Determine the [x, y] coordinate at the center of the cell enclosing the given text.  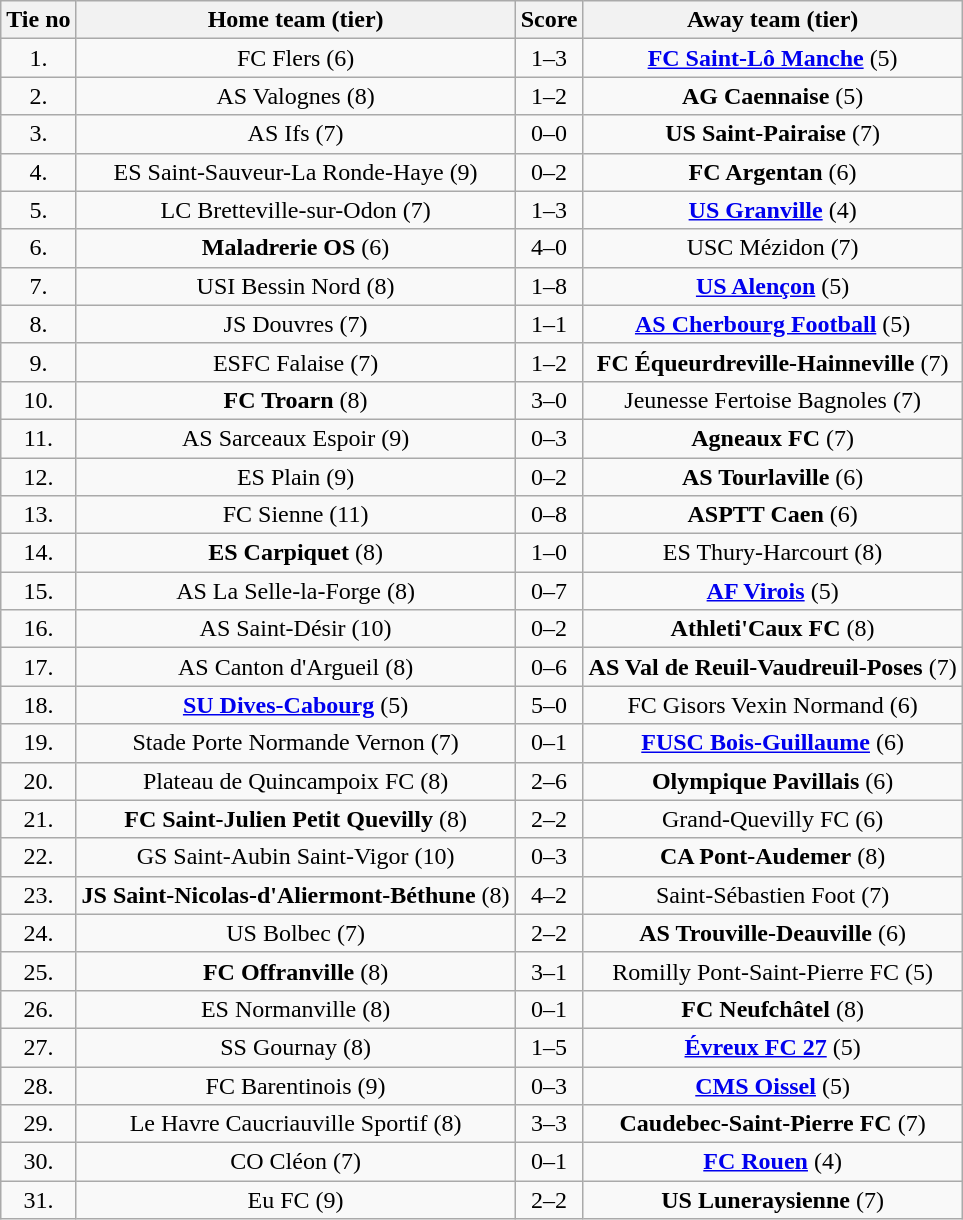
Évreux FC 27 (5) [772, 1047]
0–8 [549, 515]
AS Valognes (8) [296, 96]
FC Barentinois (9) [296, 1085]
Away team (tier) [772, 20]
Caudebec-Saint-Pierre FC (7) [772, 1124]
Saint-Sébastien Foot (7) [772, 895]
AS Cherbourg Football (5) [772, 324]
FC Saint-Julien Petit Quevilly (8) [296, 819]
19. [38, 743]
14. [38, 553]
Grand-Quevilly FC (6) [772, 819]
0–7 [549, 591]
USC Mézidon (7) [772, 248]
AS Tourlaville (6) [772, 477]
AS Val de Reuil-Vaudreuil-Poses (7) [772, 667]
CMS Oissel (5) [772, 1085]
0–0 [549, 134]
4–0 [549, 248]
US Luneraysienne (7) [772, 1200]
US Saint-Pairaise (7) [772, 134]
1–1 [549, 324]
CA Pont-Audemer (8) [772, 857]
AF Virois (5) [772, 591]
FC Saint-Lô Manche (5) [772, 58]
31. [38, 1200]
AS Sarceaux Espoir (9) [296, 438]
JS Douvres (7) [296, 324]
LC Bretteville-sur-Odon (7) [296, 210]
US Granville (4) [772, 210]
12. [38, 477]
ES Thury-Harcourt (8) [772, 553]
FC Flers (6) [296, 58]
FC Équeurdreville-Hainneville (7) [772, 362]
ES Saint-Sauveur-La Ronde-Haye (9) [296, 172]
FC Rouen (4) [772, 1162]
Home team (tier) [296, 20]
5–0 [549, 705]
0–6 [549, 667]
ASPTT Caen (6) [772, 515]
Stade Porte Normande Vernon (7) [296, 743]
FC Argentan (6) [772, 172]
3–3 [549, 1124]
23. [38, 895]
4–2 [549, 895]
AS Saint-Désir (10) [296, 629]
Score [549, 20]
USI Bessin Nord (8) [296, 286]
US Alençon (5) [772, 286]
3. [38, 134]
ESFC Falaise (7) [296, 362]
30. [38, 1162]
Tie no [38, 20]
Maladrerie OS (6) [296, 248]
16. [38, 629]
6. [38, 248]
FC Gisors Vexin Normand (6) [772, 705]
21. [38, 819]
25. [38, 971]
9. [38, 362]
29. [38, 1124]
Agneaux FC (7) [772, 438]
24. [38, 933]
3–1 [549, 971]
7. [38, 286]
AS Ifs (7) [296, 134]
AS Canton d'Argueil (8) [296, 667]
26. [38, 1009]
27. [38, 1047]
1–5 [549, 1047]
2. [38, 96]
2–6 [549, 781]
20. [38, 781]
1. [38, 58]
18. [38, 705]
Romilly Pont-Saint-Pierre FC (5) [772, 971]
AS La Selle-la-Forge (8) [296, 591]
Eu FC (9) [296, 1200]
Plateau de Quincampoix FC (8) [296, 781]
1–8 [549, 286]
13. [38, 515]
Le Havre Caucriauville Sportif (8) [296, 1124]
SS Gournay (8) [296, 1047]
22. [38, 857]
AS Trouville-Deauville (6) [772, 933]
Athleti'Caux FC (8) [772, 629]
FC Troarn (8) [296, 400]
FC Offranville (8) [296, 971]
28. [38, 1085]
SU Dives-Cabourg (5) [296, 705]
8. [38, 324]
JS Saint-Nicolas-d'Aliermont-Béthune (8) [296, 895]
CO Cléon (7) [296, 1162]
AG Caennaise (5) [772, 96]
4. [38, 172]
11. [38, 438]
GS Saint-Aubin Saint-Vigor (10) [296, 857]
FC Neufchâtel (8) [772, 1009]
FC Sienne (11) [296, 515]
10. [38, 400]
ES Normanville (8) [296, 1009]
15. [38, 591]
Jeunesse Fertoise Bagnoles (7) [772, 400]
1–0 [549, 553]
US Bolbec (7) [296, 933]
3–0 [549, 400]
ES Plain (9) [296, 477]
Olympique Pavillais (6) [772, 781]
FUSC Bois-Guillaume (6) [772, 743]
ES Carpiquet (8) [296, 553]
5. [38, 210]
17. [38, 667]
